Pinpoint the cell where the given text exists, returning its [x, y] midpoint coordinate. 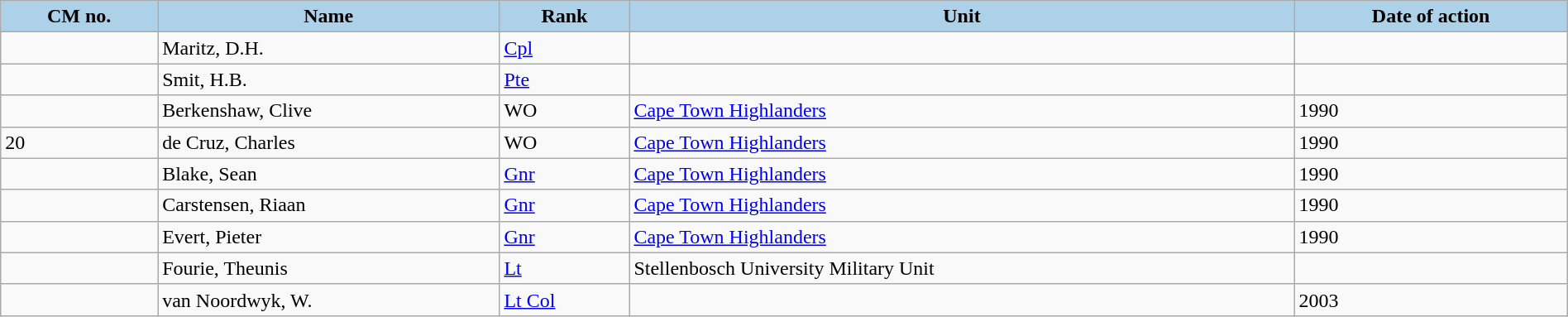
Stellenbosch University Military Unit [962, 268]
Carstensen, Riaan [329, 205]
de Cruz, Charles [329, 142]
Berkenshaw, Clive [329, 111]
Smit, H.B. [329, 79]
CM no. [79, 17]
Date of action [1431, 17]
van Noordwyk, W. [329, 300]
Unit [962, 17]
Cpl [564, 48]
Name [329, 17]
Pte [564, 79]
20 [79, 142]
Lt Col [564, 300]
Evert, Pieter [329, 237]
Maritz, D.H. [329, 48]
Lt [564, 268]
2003 [1431, 300]
Fourie, Theunis [329, 268]
Rank [564, 17]
Blake, Sean [329, 174]
